Return the (X, Y) coordinate for the center point of the cell that contains the specified text.  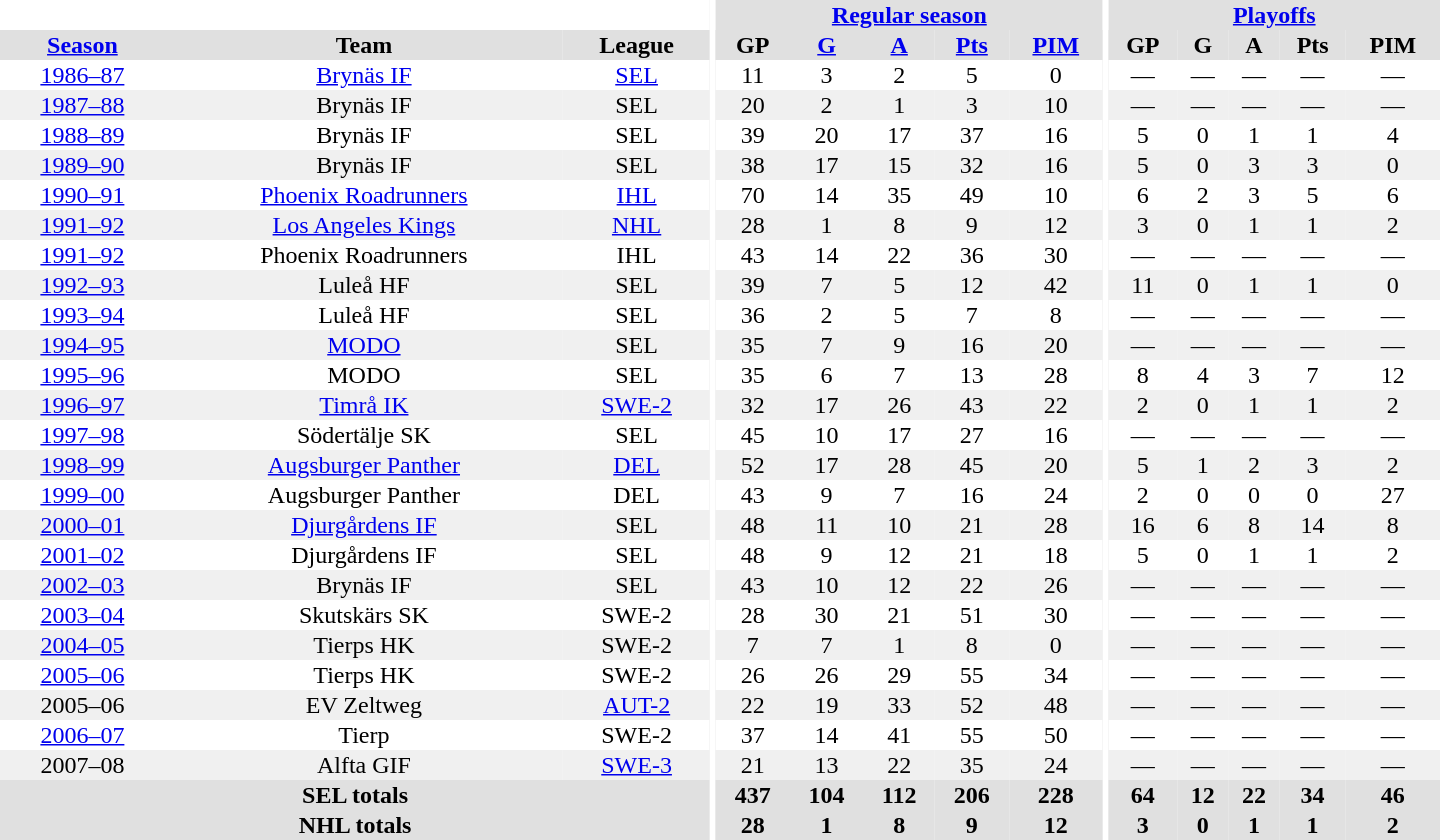
Playoffs (1274, 15)
SWE-3 (636, 765)
50 (1056, 735)
1995–96 (82, 375)
Regular season (910, 15)
2002–03 (82, 585)
1998–99 (82, 465)
228 (1056, 795)
206 (972, 795)
1996–97 (82, 405)
NHL totals (355, 825)
29 (900, 675)
1989–90 (82, 165)
41 (900, 735)
Skutskärs SK (364, 615)
1999–00 (82, 495)
Team (364, 45)
Södertälje SK (364, 435)
Season (82, 45)
437 (753, 795)
51 (972, 615)
2001–02 (82, 555)
1987–88 (82, 105)
1993–94 (82, 315)
112 (900, 795)
1988–89 (82, 135)
2003–04 (82, 615)
49 (972, 195)
64 (1142, 795)
33 (900, 705)
19 (827, 705)
1992–93 (82, 285)
70 (753, 195)
1990–91 (82, 195)
NHL (636, 225)
104 (827, 795)
1986–87 (82, 75)
Alfta GIF (364, 765)
2000–01 (82, 525)
AUT-2 (636, 705)
2004–05 (82, 645)
Tierp (364, 735)
2006–07 (82, 735)
42 (1056, 285)
2007–08 (82, 765)
Timrå IK (364, 405)
EV Zeltweg (364, 705)
38 (753, 165)
SEL totals (355, 795)
15 (900, 165)
Los Angeles Kings (364, 225)
1997–98 (82, 435)
46 (1393, 795)
18 (1056, 555)
League (636, 45)
1994–95 (82, 345)
